Pinpoint the cell where the given text exists, returning its (X, Y) midpoint coordinate. 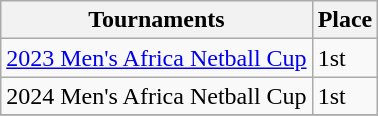
Place (345, 20)
2023 Men's Africa Netball Cup (156, 58)
Tournaments (156, 20)
2024 Men's Africa Netball Cup (156, 96)
